Search for the cell housing the specified text and yield its (X, Y) center coordinate. 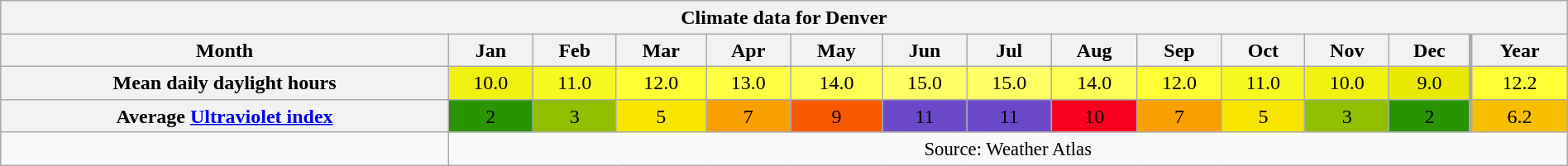
Average Ultraviolet index (225, 116)
Jul (1009, 50)
Sep (1179, 50)
6.2 (1518, 116)
Jun (925, 50)
Source: Weather Atlas (1007, 149)
10 (1094, 116)
9 (837, 116)
Mar (662, 50)
Jan (490, 50)
9.0 (1431, 83)
Dec (1431, 50)
Nov (1347, 50)
Climate data for Denver (784, 17)
13.0 (748, 83)
Apr (748, 50)
Oct (1263, 50)
Year (1518, 50)
Feb (574, 50)
May (837, 50)
Mean daily daylight hours (225, 83)
12.2 (1518, 83)
Aug (1094, 50)
Month (225, 50)
